Return the [x, y] coordinate for the center point of the cell that contains the specified text.  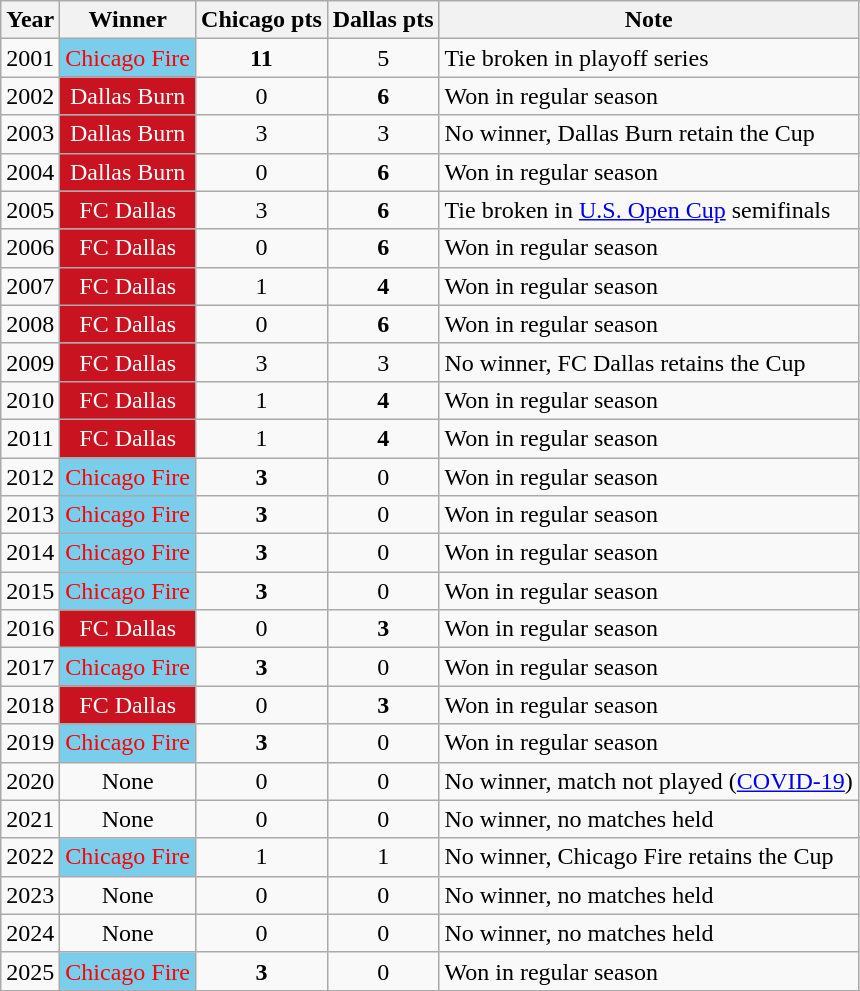
Dallas pts [383, 20]
2006 [30, 248]
2012 [30, 477]
2016 [30, 629]
2017 [30, 667]
2010 [30, 400]
2007 [30, 286]
Chicago pts [262, 20]
No winner, Dallas Burn retain the Cup [648, 134]
Tie broken in U.S. Open Cup semifinals [648, 210]
No winner, FC Dallas retains the Cup [648, 362]
2024 [30, 933]
2013 [30, 515]
2021 [30, 819]
2001 [30, 58]
2003 [30, 134]
2015 [30, 591]
No winner, match not played (COVID-19) [648, 781]
Year [30, 20]
Tie broken in playoff series [648, 58]
Winner [128, 20]
2009 [30, 362]
2020 [30, 781]
2004 [30, 172]
2002 [30, 96]
2022 [30, 857]
2019 [30, 743]
No winner, Chicago Fire retains the Cup [648, 857]
Note [648, 20]
2023 [30, 895]
2018 [30, 705]
11 [262, 58]
2005 [30, 210]
5 [383, 58]
2008 [30, 324]
2014 [30, 553]
2025 [30, 971]
2011 [30, 438]
